For the text-containing cell, return its midpoint in [X, Y] coordinate format. 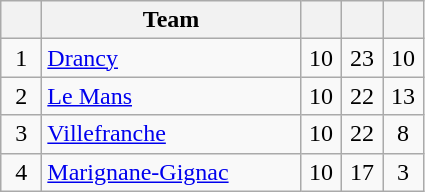
13 [402, 96]
23 [362, 58]
17 [362, 172]
Le Mans [172, 96]
4 [22, 172]
Villefranche [172, 134]
8 [402, 134]
2 [22, 96]
Marignane-Gignac [172, 172]
Team [172, 20]
1 [22, 58]
Drancy [172, 58]
